Identify which cell holds the provided text, then report its (X, Y) central coordinate. 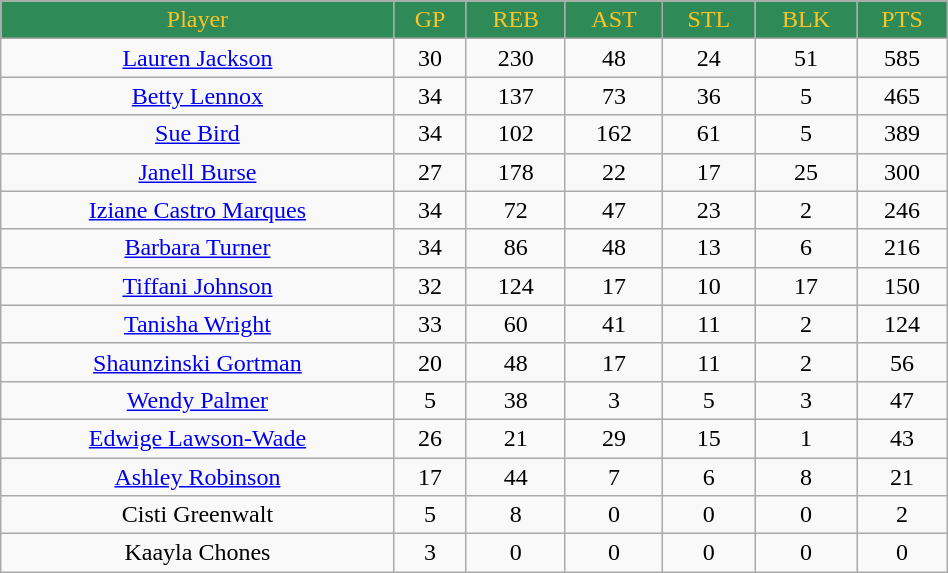
Tiffani Johnson (198, 286)
Edwige Lawson-Wade (198, 438)
15 (710, 438)
7 (614, 477)
162 (614, 134)
Barbara Turner (198, 248)
Betty Lennox (198, 96)
72 (516, 210)
150 (902, 286)
246 (902, 210)
389 (902, 134)
26 (430, 438)
61 (710, 134)
Janell Burse (198, 172)
23 (710, 210)
Kaayla Chones (198, 553)
BLK (806, 20)
13 (710, 248)
137 (516, 96)
73 (614, 96)
Shaunzinski Gortman (198, 362)
60 (516, 324)
Cisti Greenwalt (198, 515)
Player (198, 20)
20 (430, 362)
216 (902, 248)
86 (516, 248)
REB (516, 20)
32 (430, 286)
36 (710, 96)
1 (806, 438)
Ashley Robinson (198, 477)
102 (516, 134)
585 (902, 58)
24 (710, 58)
465 (902, 96)
178 (516, 172)
PTS (902, 20)
22 (614, 172)
230 (516, 58)
51 (806, 58)
41 (614, 324)
Lauren Jackson (198, 58)
Sue Bird (198, 134)
38 (516, 400)
GP (430, 20)
44 (516, 477)
33 (430, 324)
Wendy Palmer (198, 400)
30 (430, 58)
25 (806, 172)
Iziane Castro Marques (198, 210)
27 (430, 172)
STL (710, 20)
300 (902, 172)
56 (902, 362)
43 (902, 438)
10 (710, 286)
29 (614, 438)
AST (614, 20)
Tanisha Wright (198, 324)
